Provide the [x, y] coordinate of the cell's center where the given text is located.  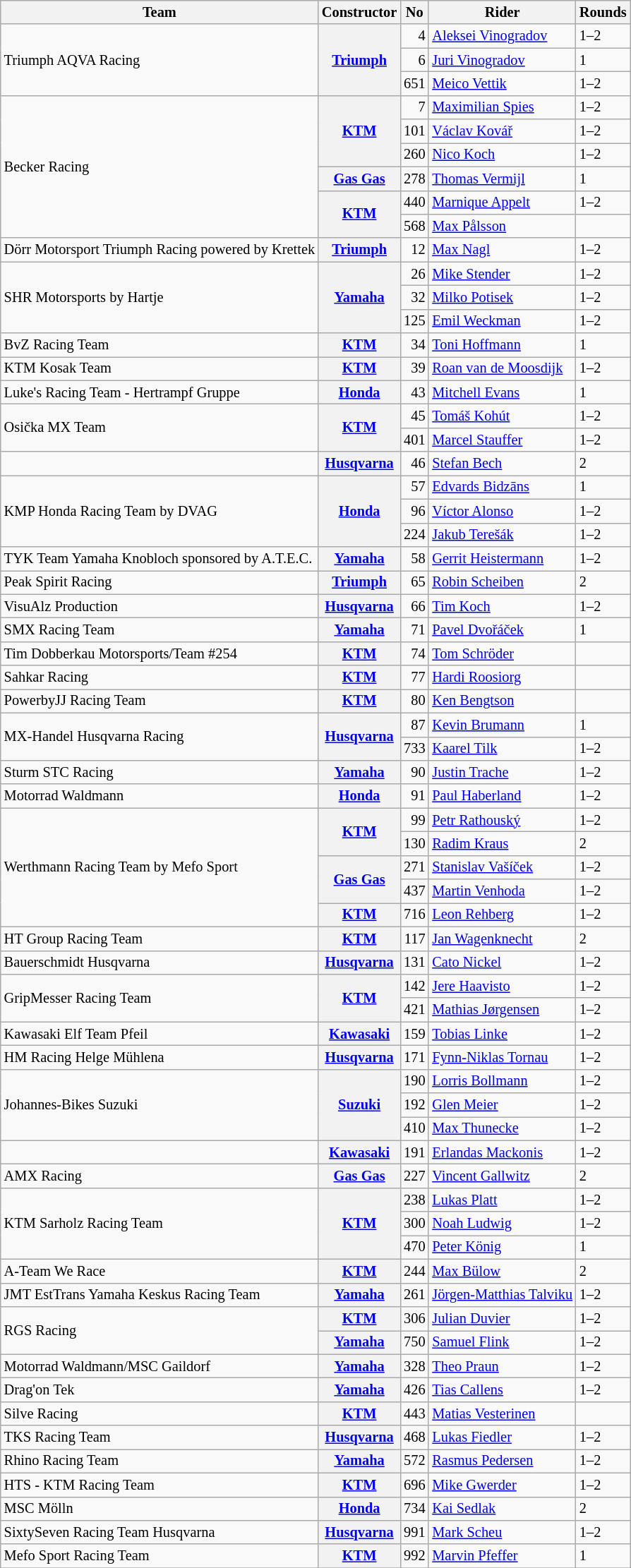
Aleksei Vinogradov [503, 36]
426 [414, 1389]
Jan Wagenknecht [503, 939]
Vincent Gallwitz [503, 1176]
Mathias Jørgensen [503, 1010]
261 [414, 1295]
443 [414, 1413]
MSC Mölln [160, 1509]
34 [414, 345]
43 [414, 392]
Sahkar Racing [160, 677]
Johannes-Bikes Suzuki [160, 1105]
Meico Vettik [503, 83]
Jakub Terešák [503, 535]
Mark Scheu [503, 1532]
Cato Nickel [503, 963]
Marcel Stauffer [503, 440]
Robin Scheiben [503, 582]
171 [414, 1057]
BvZ Racing Team [160, 345]
Werthmann Racing Team by Mefo Sport [160, 867]
Kawasaki Elf Team Pfeil [160, 1034]
KTM Kosak Team [160, 368]
Marnique Appelt [503, 203]
260 [414, 155]
Lukas Platt [503, 1200]
191 [414, 1152]
651 [414, 83]
734 [414, 1509]
159 [414, 1034]
Silve Racing [160, 1413]
Pavel Dvořáček [503, 629]
Maximilian Spies [503, 107]
4 [414, 36]
Erlandas Mackonis [503, 1152]
No [414, 12]
26 [414, 274]
227 [414, 1176]
87 [414, 725]
190 [414, 1081]
46 [414, 464]
Tim Dobberkau Motorsports/Team #254 [160, 653]
733 [414, 749]
Julian Duvier [503, 1318]
238 [414, 1200]
Motorrad Waldmann/MSC Gaildorf [160, 1366]
192 [414, 1105]
Kevin Brumann [503, 725]
Peter König [503, 1247]
328 [414, 1366]
VisuAlz Production [160, 606]
Hardi Roosiorg [503, 677]
Paul Haberland [503, 796]
750 [414, 1342]
66 [414, 606]
57 [414, 487]
Emil Weckman [503, 321]
80 [414, 701]
HM Racing Helge Mühlena [160, 1057]
74 [414, 653]
Fynn-Niklas Tornau [503, 1057]
Max Pålsson [503, 226]
90 [414, 772]
58 [414, 558]
SHR Motorsports by Hartje [160, 298]
401 [414, 440]
12 [414, 250]
244 [414, 1271]
Leon Rehberg [503, 915]
991 [414, 1532]
KMP Honda Racing Team by DVAG [160, 511]
Martin Venhoda [503, 891]
Tom Schröder [503, 653]
PowerbyJJ Racing Team [160, 701]
7 [414, 107]
117 [414, 939]
Rounds [603, 12]
Matias Vesterinen [503, 1413]
Mitchell Evans [503, 392]
130 [414, 843]
572 [414, 1461]
96 [414, 511]
Osička MX Team [160, 428]
696 [414, 1485]
Constructor [359, 12]
77 [414, 677]
125 [414, 321]
RGS Racing [160, 1329]
142 [414, 986]
TYK Team Yamaha Knobloch sponsored by A.T.E.C. [160, 558]
45 [414, 416]
Mike Gwerder [503, 1485]
Dörr Motorsport Triumph Racing powered by Krettek [160, 250]
Kai Sedlak [503, 1509]
Theo Praun [503, 1366]
Víctor Alonso [503, 511]
Max Nagl [503, 250]
Tobias Linke [503, 1034]
Team [160, 12]
99 [414, 820]
Mike Stender [503, 274]
440 [414, 203]
SMX Racing Team [160, 629]
Bauerschmidt Husqvarna [160, 963]
91 [414, 796]
Lorris Bollmann [503, 1081]
Noah Ludwig [503, 1224]
Sturm STC Racing [160, 772]
Gerrit Heistermann [503, 558]
Becker Racing [160, 167]
JMT EstTrans Yamaha Keskus Racing Team [160, 1295]
Jere Haavisto [503, 986]
300 [414, 1224]
Stefan Bech [503, 464]
Nico Koch [503, 155]
Glen Meier [503, 1105]
Peak Spirit Racing [160, 582]
568 [414, 226]
224 [414, 535]
470 [414, 1247]
992 [414, 1556]
A-Team We Race [160, 1271]
Roan van de Moosdijk [503, 368]
Edvards Bidzāns [503, 487]
GripMesser Racing Team [160, 998]
Tias Callens [503, 1389]
Ken Bengtson [503, 701]
71 [414, 629]
Jörgen-Matthias Talviku [503, 1295]
421 [414, 1010]
Toni Hoffmann [503, 345]
Tomáš Kohút [503, 416]
Motorrad Waldmann [160, 796]
468 [414, 1437]
Max Thunecke [503, 1128]
Petr Rathouský [503, 820]
SixtySeven Racing Team Husqvarna [160, 1532]
TKS Racing Team [160, 1437]
32 [414, 297]
410 [414, 1128]
MX-Handel Husqvarna Racing [160, 737]
HTS - KTM Racing Team [160, 1485]
HT Group Racing Team [160, 939]
KTM Sarholz Racing Team [160, 1224]
Triumph AQVA Racing [160, 59]
Rhino Racing Team [160, 1461]
Suzuki [359, 1105]
Samuel Flink [503, 1342]
131 [414, 963]
39 [414, 368]
Thomas Vermijl [503, 179]
Rasmus Pedersen [503, 1461]
437 [414, 891]
Luke's Racing Team - Hertrampf Gruppe [160, 392]
Mefo Sport Racing Team [160, 1556]
Tim Koch [503, 606]
Marvin Pfeffer [503, 1556]
Juri Vinogradov [503, 60]
65 [414, 582]
6 [414, 60]
Václav Kovář [503, 131]
Max Bülow [503, 1271]
Kaarel Tilk [503, 749]
Milko Potisek [503, 297]
Rider [503, 12]
278 [414, 179]
Drag'on Tek [160, 1389]
Lukas Fiedler [503, 1437]
306 [414, 1318]
101 [414, 131]
AMX Racing [160, 1176]
716 [414, 915]
Radim Kraus [503, 843]
271 [414, 867]
Justin Trache [503, 772]
Stanislav Vašíček [503, 867]
